Locate the cell with the specified text and output its [X, Y] center coordinate. 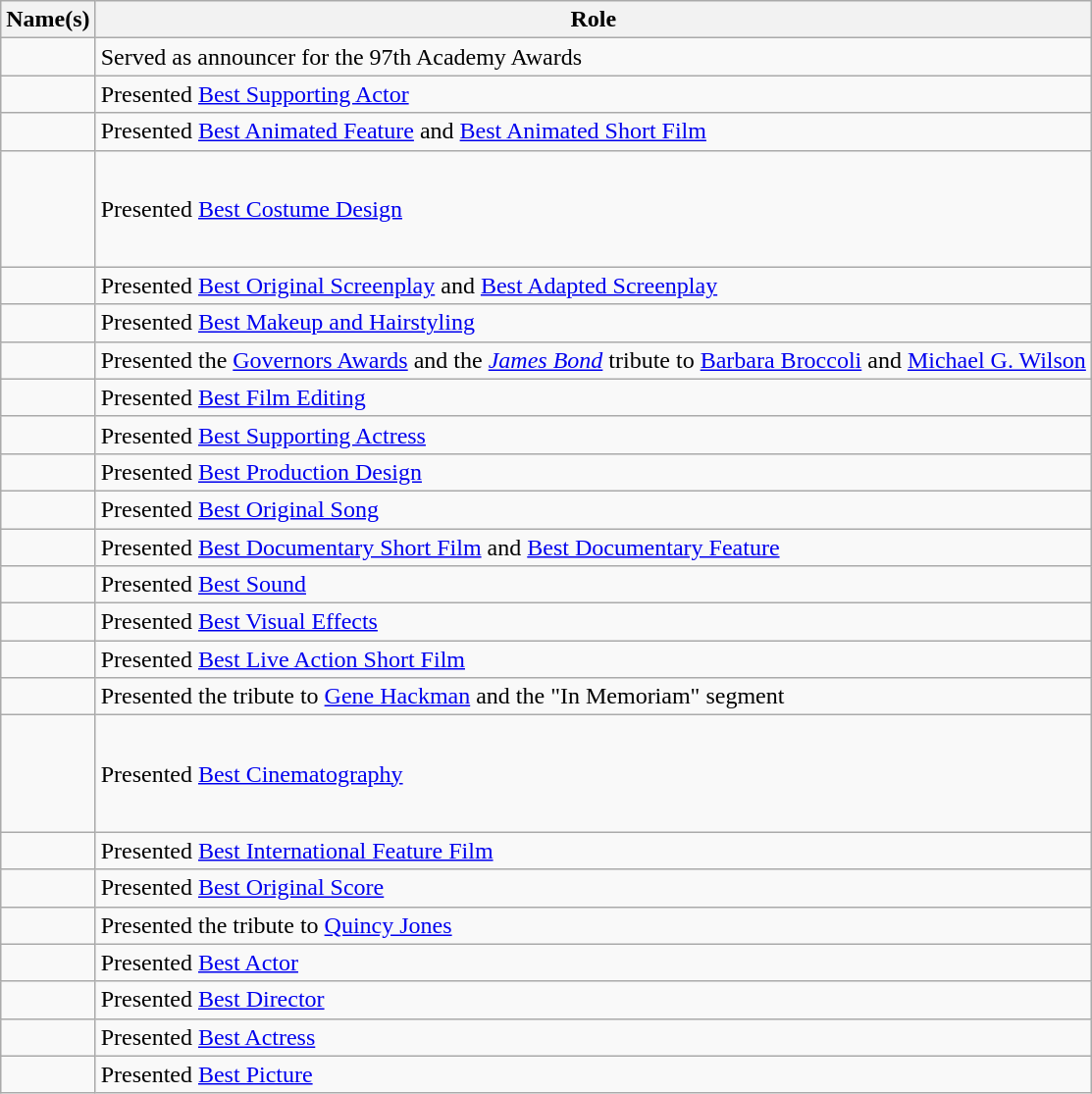
Presented Best Director [593, 1000]
Served as announcer for the 97th Academy Awards [593, 57]
Presented the tribute to Gene Hackman and the "In Memoriam" segment [593, 697]
Presented Best Costume Design [593, 208]
Presented Best Actor [593, 963]
Presented Best Actress [593, 1037]
Presented Best Original Score [593, 888]
Presented the tribute to Quincy Jones [593, 925]
Presented Best Visual Effects [593, 622]
Role [593, 20]
Presented Best International Feature Film [593, 851]
Presented Best Film Editing [593, 397]
Presented Best Live Action Short Film [593, 659]
Presented Best Cinematography [593, 773]
Presented Best Documentary Short Film and Best Documentary Feature [593, 547]
Presented Best Supporting Actress [593, 435]
Presented Best Original Screenplay and Best Adapted Screenplay [593, 286]
Presented Best Original Song [593, 509]
Presented Best Animated Feature and Best Animated Short Film [593, 131]
Presented Best Sound [593, 585]
Presented Best Makeup and Hairstyling [593, 323]
Name(s) [48, 20]
Presented Best Picture [593, 1074]
Presented Best Supporting Actor [593, 94]
Presented the Governors Awards and the James Bond tribute to Barbara Broccoli and Michael G. Wilson [593, 360]
Presented Best Production Design [593, 472]
